Detect which cell encompasses the target text, then output its (X, Y) center coordinate. 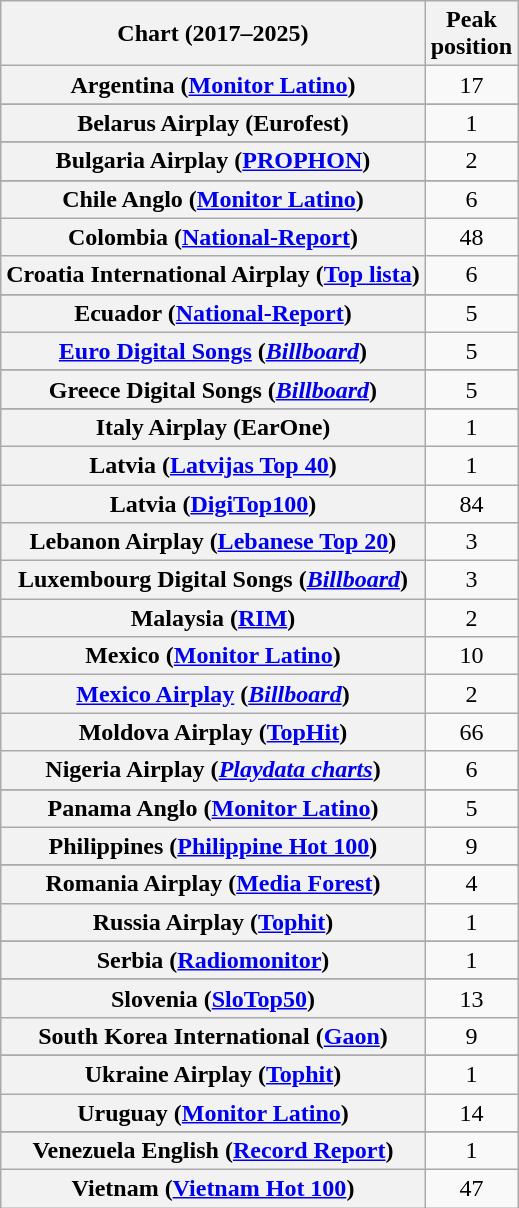
48 (471, 237)
Luxembourg Digital Songs (Billboard) (213, 580)
Ukraine Airplay (Tophit) (213, 1074)
Chile Anglo (Monitor Latino) (213, 199)
Peak position (471, 34)
4 (471, 884)
84 (471, 503)
South Korea International (Gaon) (213, 1036)
Romania Airplay (Media Forest) (213, 884)
Nigeria Airplay (Playdata charts) (213, 770)
Mexico (Monitor Latino) (213, 656)
Uruguay (Monitor Latino) (213, 1113)
Venezuela English (Record Report) (213, 1151)
13 (471, 998)
Chart (2017–2025) (213, 34)
Malaysia (RIM) (213, 618)
Argentina (Monitor Latino) (213, 85)
47 (471, 1189)
Serbia (Radiomonitor) (213, 960)
Croatia International Airplay (Top lista) (213, 275)
Moldova Airplay (TopHit) (213, 732)
Greece Digital Songs (Billboard) (213, 389)
Panama Anglo (Monitor Latino) (213, 808)
Euro Digital Songs (Billboard) (213, 351)
17 (471, 85)
66 (471, 732)
Bulgaria Airplay (PROPHON) (213, 161)
Russia Airplay (Tophit) (213, 922)
10 (471, 656)
Philippines (Philippine Hot 100) (213, 846)
Ecuador (National-Report) (213, 313)
Vietnam (Vietnam Hot 100) (213, 1189)
Italy Airplay (EarOne) (213, 427)
Belarus Airplay (Eurofest) (213, 123)
Latvia (DigiTop100) (213, 503)
Slovenia (SloTop50) (213, 998)
Mexico Airplay (Billboard) (213, 694)
14 (471, 1113)
Colombia (National-Report) (213, 237)
Lebanon Airplay (Lebanese Top 20) (213, 542)
Latvia (Latvijas Top 40) (213, 465)
